Scan for the cell matching the given text and deliver its [X, Y] coordinate at center. 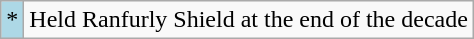
Held Ranfurly Shield at the end of the decade [249, 20]
* [12, 20]
